Locate the cell with the specified text and output its [X, Y] center coordinate. 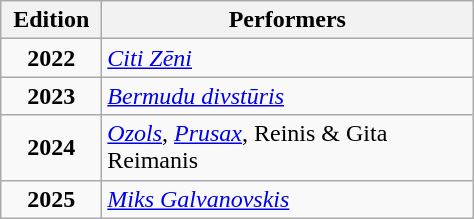
Miks Galvanovskis [288, 199]
Bermudu divstūris [288, 96]
2022 [52, 58]
Edition [52, 20]
2023 [52, 96]
Ozols, Prusax, Reinis & Gita Reimanis [288, 148]
2024 [52, 148]
2025 [52, 199]
Citi Zēni [288, 58]
Performers [288, 20]
